Identify which cell holds the provided text, then report its [X, Y] central coordinate. 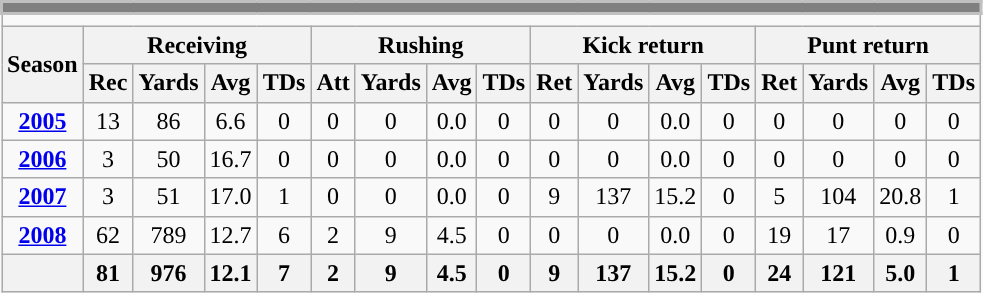
Punt return [868, 45]
50 [168, 159]
24 [780, 273]
Receiving [197, 45]
5 [780, 197]
121 [838, 273]
Att [333, 83]
17.0 [230, 197]
Rec [108, 83]
12.1 [230, 273]
19 [780, 235]
0.9 [900, 235]
2006 [43, 159]
20.8 [900, 197]
Rushing [421, 45]
86 [168, 121]
104 [838, 197]
Season [43, 64]
81 [108, 273]
7 [284, 273]
6 [284, 235]
12.7 [230, 235]
62 [108, 235]
6.6 [230, 121]
13 [108, 121]
5.0 [900, 273]
16.7 [230, 159]
2008 [43, 235]
2005 [43, 121]
789 [168, 235]
Kick return [644, 45]
2007 [43, 197]
976 [168, 273]
51 [168, 197]
17 [838, 235]
